Detect which cell encompasses the target text, then output its (X, Y) center coordinate. 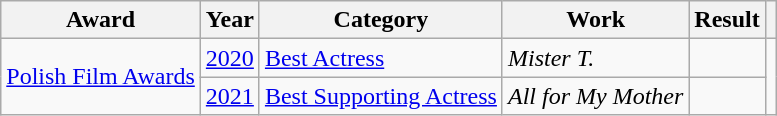
Result (727, 20)
Polish Film Awards (101, 77)
Category (380, 20)
Work (595, 20)
Year (230, 20)
2021 (230, 96)
Best Supporting Actress (380, 96)
Mister T. (595, 58)
All for My Mother (595, 96)
Best Actress (380, 58)
Award (101, 20)
2020 (230, 58)
